Search for the cell housing the specified text and yield its (X, Y) center coordinate. 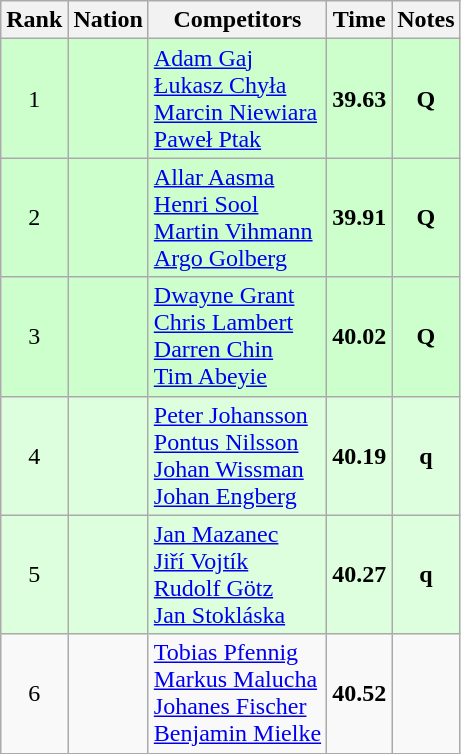
Nation (108, 20)
Time (360, 20)
39.63 (360, 98)
5 (34, 574)
6 (34, 694)
Dwayne GrantChris LambertDarren ChinTim Abeyie (237, 336)
Competitors (237, 20)
Adam GajŁukasz ChyłaMarcin NiewiaraPaweł Ptak (237, 98)
Jan MazanecJiří VojtíkRudolf GötzJan Stokláska (237, 574)
Peter JohanssonPontus NilssonJohan WissmanJohan Engberg (237, 456)
40.52 (360, 694)
Allar AasmaHenri SoolMartin VihmannArgo Golberg (237, 218)
40.02 (360, 336)
Notes (426, 20)
4 (34, 456)
Tobias PfennigMarkus MaluchaJohanes FischerBenjamin Mielke (237, 694)
39.91 (360, 218)
2 (34, 218)
1 (34, 98)
3 (34, 336)
40.27 (360, 574)
40.19 (360, 456)
Rank (34, 20)
